Return the (X, Y) coordinate for the center point of the cell that contains the specified text.  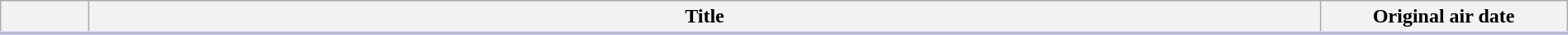
Title (705, 17)
Original air date (1444, 17)
